Identify which cell holds the provided text, then report its (X, Y) central coordinate. 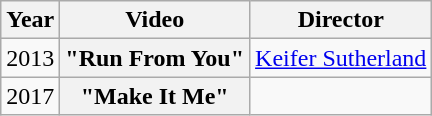
"Make It Me" (155, 96)
2013 (30, 58)
Director (341, 20)
2017 (30, 96)
Year (30, 20)
Keifer Sutherland (341, 58)
"Run From You" (155, 58)
Video (155, 20)
